Pinpoint the cell where the given text exists, returning its [x, y] midpoint coordinate. 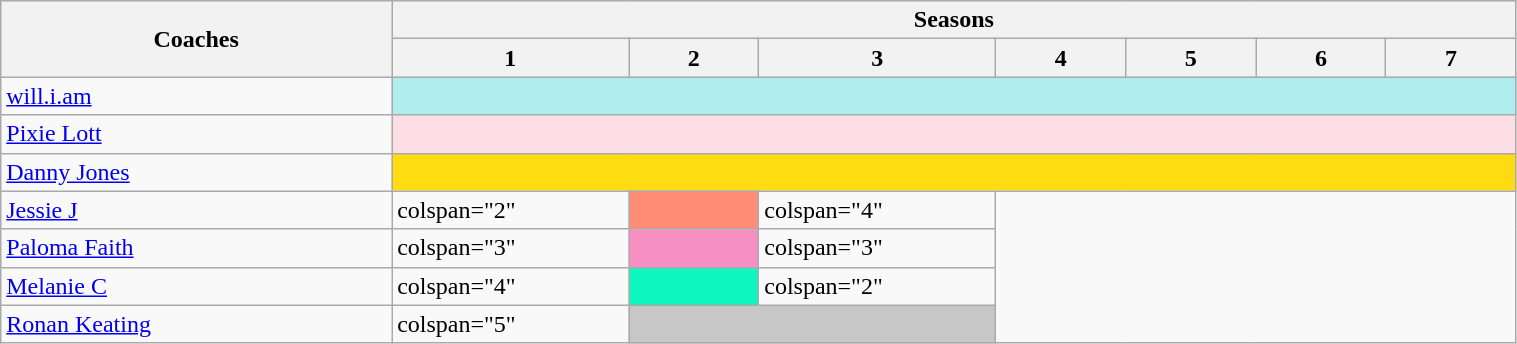
Jessie J [196, 210]
7 [1451, 58]
Coaches [196, 39]
1 [510, 58]
4 [1061, 58]
Danny Jones [196, 172]
will.i.am [196, 96]
Seasons [954, 20]
colspan="5" [510, 324]
Ronan Keating [196, 324]
Melanie C [196, 286]
Paloma Faith [196, 248]
6 [1321, 58]
2 [694, 58]
Pixie Lott [196, 134]
5 [1191, 58]
3 [878, 58]
